Capture the cell that displays the provided text and extract its [x, y] central coordinate. 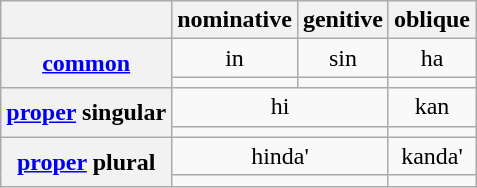
in [235, 58]
kan [432, 107]
hi [280, 107]
oblique [432, 20]
ha [432, 58]
nominative [235, 20]
common [86, 64]
genitive [342, 20]
hinda' [280, 156]
proper singular [86, 112]
kanda' [432, 156]
sin [342, 58]
proper plural [86, 162]
